Scan for the cell matching the given text and deliver its (X, Y) coordinate at center. 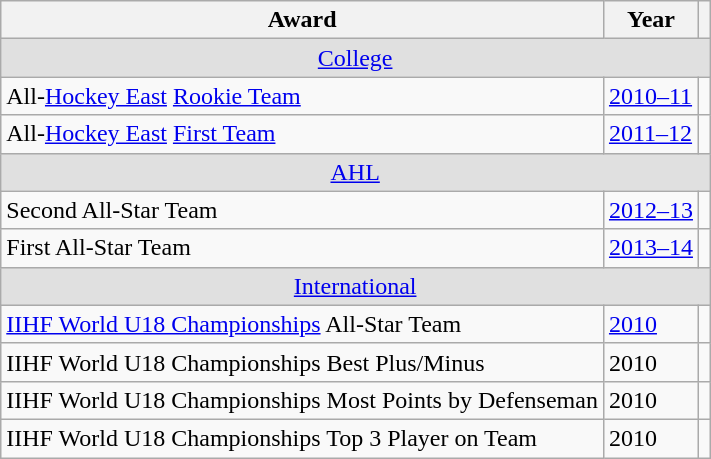
Second All-Star Team (302, 210)
2013–14 (650, 248)
IIHF World U18 Championships Top 3 Player on Team (302, 438)
First All-Star Team (302, 248)
2011–12 (650, 134)
AHL (356, 172)
IIHF World U18 Championships Best Plus/Minus (302, 362)
Year (650, 20)
2012–13 (650, 210)
International (356, 286)
All-Hockey East First Team (302, 134)
Award (302, 20)
All-Hockey East Rookie Team (302, 96)
IIHF World U18 Championships Most Points by Defenseman (302, 400)
2010–11 (650, 96)
College (356, 58)
IIHF World U18 Championships All-Star Team (302, 324)
